From the cell containing the given text, extract its center point as [x, y] coordinate. 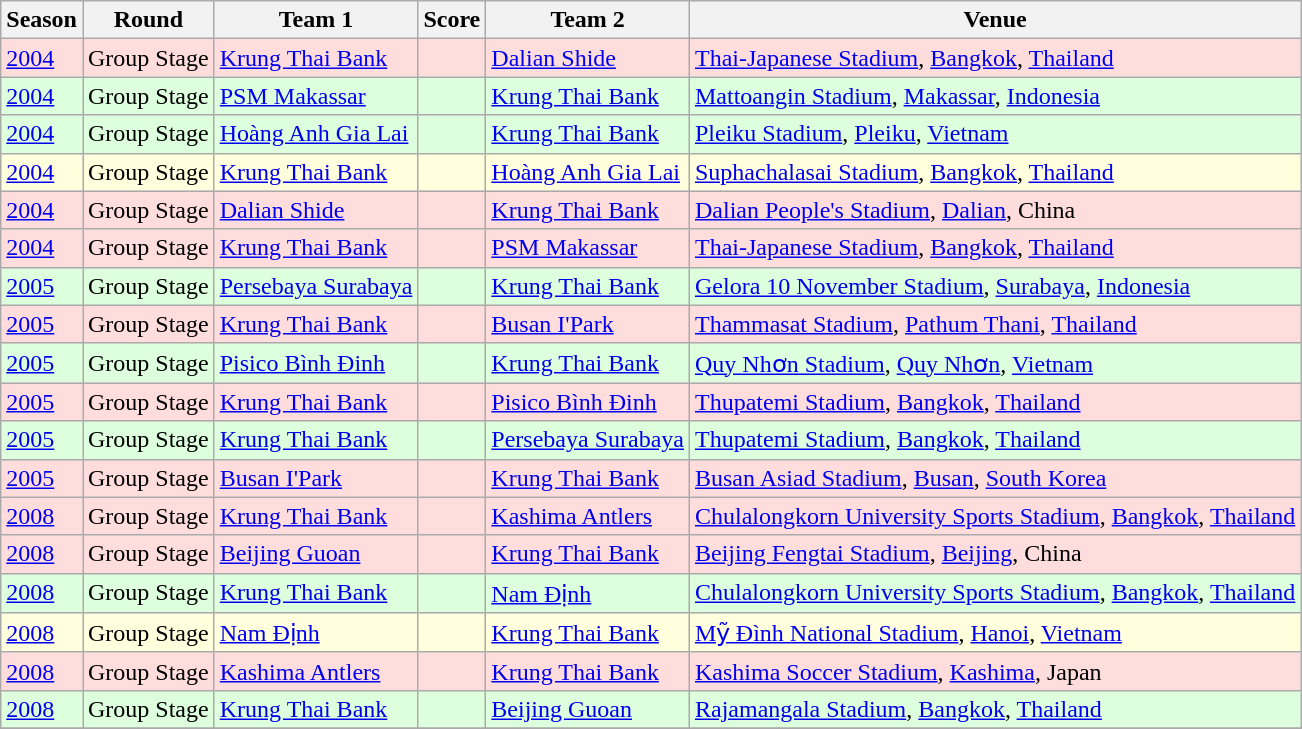
Beijing Fengtai Stadium, Beijing, China [994, 554]
Team 2 [588, 20]
Mỹ Đình National Stadium, Hanoi, Vietnam [994, 633]
Thammasat Stadium, Pathum Thani, Thailand [994, 324]
Busan Asiad Stadium, Busan, South Korea [994, 478]
Score [452, 20]
Suphachalasai Stadium, Bangkok, Thailand [994, 172]
Kashima Soccer Stadium, Kashima, Japan [994, 671]
Mattoangin Stadium, Makassar, Indonesia [994, 96]
Pleiku Stadium, Pleiku, Vietnam [994, 134]
Dalian People's Stadium, Dalian, China [994, 210]
Quy Nhơn Stadium, Quy Nhơn, Vietnam [994, 363]
Rajamangala Stadium, Bangkok, Thailand [994, 709]
Gelora 10 November Stadium, Surabaya, Indonesia [994, 286]
Season [42, 20]
Team 1 [316, 20]
Round [148, 20]
Venue [994, 20]
